Provide the [x, y] coordinate of the cell's center where the given text is located.  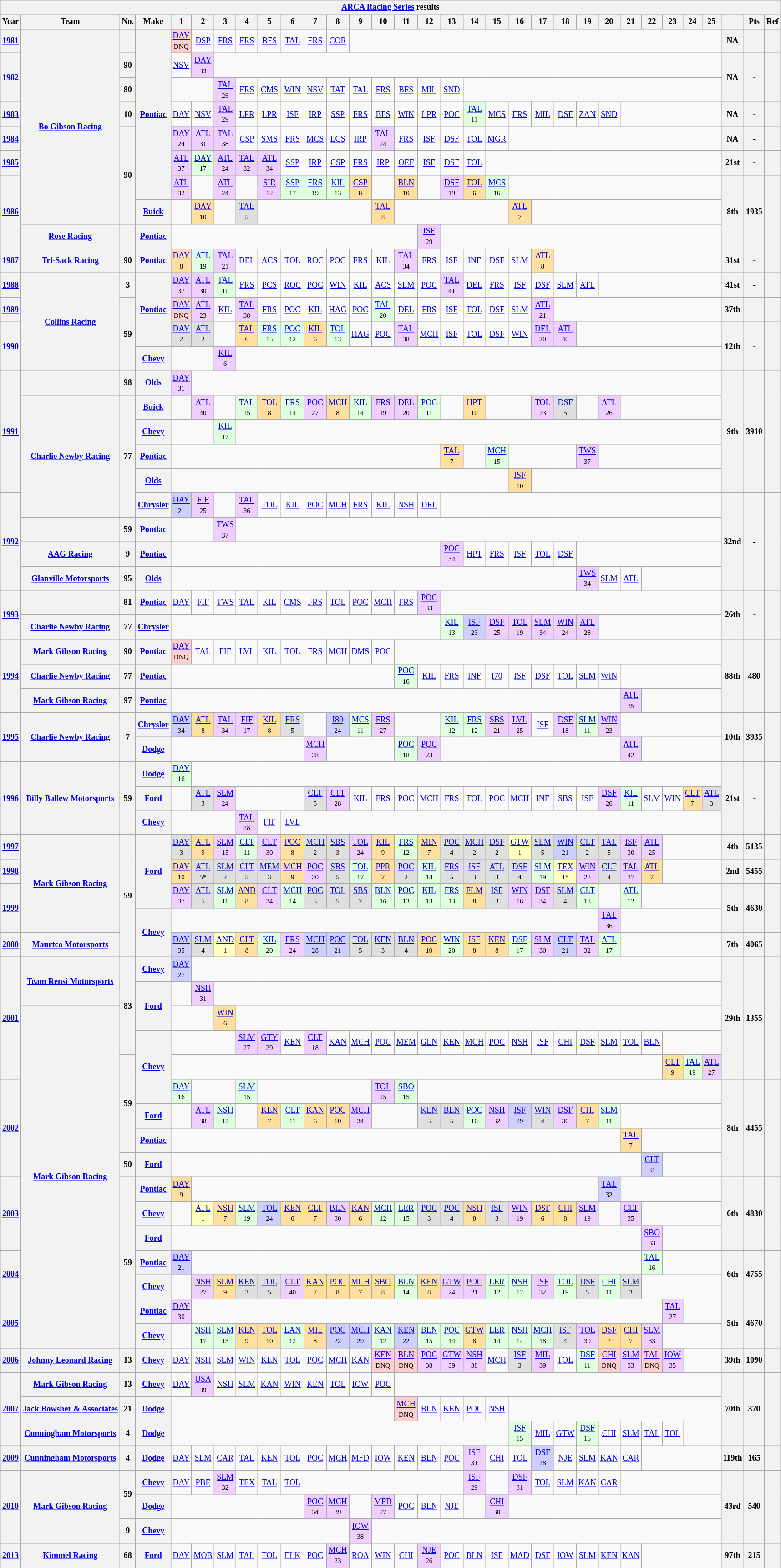
DSF6 [543, 1213]
No. [127, 22]
TOL8 [269, 407]
5455 [755, 872]
39th [733, 1360]
TOL30 [588, 1336]
NSH38 [474, 1360]
ISF15 [520, 1433]
Make [153, 22]
TAL41 [452, 285]
SLM34 [543, 627]
165 [755, 1458]
37th [733, 310]
98 [127, 383]
DSF15 [588, 1433]
2013 [11, 1556]
CLT40 [293, 1287]
31st [733, 261]
WIN23 [609, 725]
88th [733, 676]
ATL1 [203, 1213]
1090 [755, 1360]
DSF36 [565, 1116]
DSF25 [497, 627]
SBS2 [360, 896]
4th [733, 847]
POC5 [315, 896]
I8024 [338, 725]
GTY29 [269, 1043]
TWS34 [588, 578]
97th [733, 1556]
95 [127, 578]
ISF23 [474, 627]
ATL27 [711, 1067]
SBS5 [338, 872]
CHI11 [609, 1287]
1981 [11, 41]
215 [755, 1556]
TAL20 [383, 310]
TAL6 [247, 334]
AAG Racing [70, 554]
LER15 [406, 1213]
4630 [755, 908]
ATL17 [609, 945]
NSH8 [474, 1213]
370 [755, 1409]
DAY31 [181, 383]
CLT28 [338, 798]
TAL27 [673, 1311]
1982 [11, 77]
POC14 [452, 1336]
Pts [755, 22]
SBO33 [652, 1238]
5135 [755, 847]
CLT34 [269, 896]
ZAN [588, 114]
32nd [733, 542]
TAL29 [225, 114]
5 [269, 22]
SLM32 [225, 1482]
BLN5 [452, 1116]
MCH14 [293, 896]
ISF4 [565, 1336]
BLN30 [338, 1213]
Maurtco Motorsports [70, 945]
SMS [269, 139]
1 [181, 22]
ATL34 [269, 163]
4455 [755, 1128]
LVL25 [520, 725]
POC13 [406, 896]
ISF10 [520, 481]
FIF17 [247, 725]
KIL8 [269, 725]
20 [609, 22]
CLT4 [609, 872]
TOL13 [338, 334]
10th [733, 737]
FIF25 [203, 505]
BLN16 [383, 896]
Bo Gibson Racing [70, 127]
SBS [565, 798]
ATL28 [588, 627]
BLN10 [406, 188]
GTW [565, 1433]
2009 [11, 1458]
BLN4 [406, 945]
12 [429, 22]
1992 [11, 542]
1990 [11, 346]
ISF31 [474, 1458]
1988 [11, 285]
FRS14 [293, 407]
MAD [520, 1556]
12th [733, 346]
POC3 [429, 1213]
KAN12 [383, 1336]
FRS13 [452, 896]
PCS [269, 285]
2010 [11, 1507]
BLN14 [406, 1287]
DSF11 [588, 1360]
KIL14 [360, 407]
Team Rensi Motorsports [70, 981]
CLT31 [652, 1165]
SLM3 [631, 1287]
SLM5 [543, 847]
CLT2 [588, 847]
MCH8 [338, 407]
KEN5 [429, 1116]
CLT9 [673, 1067]
I70 [497, 676]
DSF4 [520, 872]
4065 [755, 945]
DAY30 [181, 1311]
SIR12 [269, 188]
NSH31 [203, 994]
WIN24 [565, 627]
KEN6 [293, 1213]
DSF7 [609, 1336]
PBE [203, 1482]
ATL23 [203, 310]
DSF26 [609, 798]
CHI8 [565, 1213]
DSF34 [543, 896]
18 [565, 22]
14 [474, 22]
1985 [11, 163]
TOL23 [543, 407]
KENDNQ [383, 1360]
USA39 [203, 1385]
1983 [11, 114]
PPR7 [383, 872]
MIL8 [315, 1336]
Ref [772, 22]
ELK [293, 1556]
MCH23 [338, 1556]
Jack Bowsher & Associates [70, 1409]
ATL12 [631, 896]
26th [733, 615]
2003 [11, 1213]
TOL6 [474, 188]
ARCA Racing Series results [390, 7]
TOL17 [360, 872]
80 [127, 90]
Year [11, 22]
NJE26 [429, 1556]
1935 [755, 212]
3935 [755, 737]
BLNDNQ [406, 1360]
TAL19 [692, 1067]
SBO15 [406, 1091]
ATL30 [203, 285]
Kimmel Racing [70, 1556]
MIN7 [429, 847]
2nd [733, 872]
43rd [733, 1507]
OEF [406, 163]
FRS24 [293, 945]
ATL5* [203, 872]
MFD27 [383, 1507]
DAY24 [181, 139]
TOL10 [269, 1336]
LCS [338, 139]
TWS [225, 603]
2001 [11, 1018]
POC27 [315, 407]
MCS11 [360, 725]
41st [733, 285]
ISF32 [543, 1287]
MCH7 [360, 1287]
KEN7 [269, 1116]
ISF8 [474, 945]
DAY33 [203, 66]
7th [733, 945]
POC22 [338, 1336]
2005 [11, 1324]
TAL28 [247, 823]
1999 [11, 908]
BLN15 [429, 1336]
97 [127, 700]
MCH18 [543, 1336]
11 [406, 22]
POC20 [315, 872]
POC18 [406, 750]
SLM30 [543, 945]
1993 [11, 615]
WIN4 [543, 1116]
GLN [429, 1043]
TEX1* [565, 872]
83 [127, 1006]
GTW1 [520, 847]
ISF30 [631, 847]
1984 [11, 139]
ATL26 [609, 407]
KIL17 [225, 432]
540 [755, 1507]
2 [203, 22]
DSF18 [565, 725]
TAL8 [383, 212]
ATL37 [181, 163]
1998 [11, 872]
DAY35 [181, 945]
8 [338, 22]
NSH32 [497, 1116]
NSH7 [225, 1213]
23 [673, 22]
MOB [203, 1556]
WIN19 [520, 1213]
KIL20 [269, 945]
KIL18 [429, 872]
4830 [755, 1213]
TAL26 [225, 90]
CLT35 [631, 1213]
FLM8 [474, 896]
MCH34 [360, 1116]
DAY2 [181, 334]
COR [338, 41]
1987 [11, 261]
MGR [497, 139]
TAL16 [652, 1263]
LER12 [497, 1287]
1355 [755, 1018]
ATL35 [631, 700]
MCH9 [293, 872]
2004 [11, 1274]
NSH14 [520, 1336]
1995 [11, 737]
ROA [360, 1556]
TEX [247, 1482]
TAL37 [631, 872]
ATL5 [203, 896]
KAN7 [315, 1287]
ATL38 [203, 1116]
Collins Racing [70, 322]
16 [520, 22]
KIL9 [383, 847]
LER14 [497, 1336]
CLT8 [247, 945]
MCH12 [383, 1213]
DSF19 [452, 188]
KEN9 [247, 1336]
ATL25 [652, 847]
FRS15 [269, 334]
DAY8 [181, 261]
DSF2 [497, 847]
SLM13 [225, 1336]
MCHDNQ [406, 1409]
DMS [360, 652]
POC2 [406, 872]
DAY17 [203, 163]
15 [497, 22]
1989 [11, 310]
NSH27 [203, 1287]
GTW24 [452, 1287]
SBS3 [338, 847]
DSF17 [520, 945]
TALDNQ [652, 1360]
NSH17 [203, 1336]
DSF28 [543, 1458]
ATL19 [203, 261]
2002 [11, 1128]
ATL9 [203, 847]
WIN21 [565, 847]
81 [127, 603]
ATL32 [181, 188]
50 [127, 1165]
19 [588, 22]
POC12 [293, 334]
CHI30 [497, 1507]
1997 [11, 847]
MFD [360, 1458]
IOW38 [360, 1531]
CHIDNQ [609, 1360]
GTW39 [452, 1360]
Rose Racing [70, 236]
1991 [11, 431]
IOW35 [673, 1360]
9th [733, 431]
FRS27 [383, 725]
2007 [11, 1409]
CSP8 [360, 188]
24 [692, 22]
MCS16 [497, 188]
KEN22 [406, 1336]
22 [652, 22]
MCH29 [360, 1336]
KIL11 [631, 798]
CLT21 [565, 945]
DAY9 [181, 1189]
MEM3 [269, 872]
70th [733, 1409]
WIN16 [520, 896]
4755 [755, 1274]
SBS21 [497, 725]
2006 [11, 1360]
HPT [474, 554]
TAL15 [247, 407]
1994 [11, 676]
CLT30 [269, 847]
480 [755, 676]
TAL21 [225, 261]
6 [293, 22]
SSP17 [293, 188]
DAY27 [181, 969]
AND1 [225, 945]
POC11 [429, 407]
Tri-Sack Racing [70, 261]
WIN28 [588, 872]
2000 [11, 945]
SLM9 [225, 1287]
MIL39 [543, 1360]
SLM27 [247, 1043]
SLM2 [225, 872]
MEM [406, 1043]
ATL21 [543, 310]
29th [733, 1018]
Johnny Leonard Racing [70, 1360]
Team [70, 22]
4670 [755, 1324]
TAL24 [383, 139]
KIL12 [452, 725]
POC38 [429, 1360]
DSP [203, 41]
25 [711, 22]
SLM24 [225, 798]
WIN6 [225, 1018]
1996 [11, 798]
TOL25 [383, 1091]
DAY34 [181, 725]
1986 [11, 212]
68 [127, 1556]
119th [733, 1458]
GTW8 [474, 1336]
ATL42 [631, 750]
Glanville Motorsports [70, 578]
LAN12 [293, 1336]
POC23 [429, 750]
3910 [755, 431]
17 [543, 22]
TAT [338, 90]
DSF31 [520, 1482]
WIN20 [452, 945]
MCH15 [497, 457]
DAY3 [181, 847]
SBO8 [383, 1287]
AND8 [247, 896]
POC33 [429, 603]
Billy Ballew Motorsports [70, 798]
MCH39 [338, 1507]
ATL2 [203, 334]
ATL31 [203, 139]
HPT10 [474, 407]
